Determine the [x, y] coordinate at the center of the cell enclosing the given text.  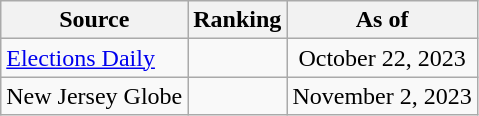
Elections Daily [94, 58]
As of [382, 20]
Ranking [238, 20]
New Jersey Globe [94, 96]
November 2, 2023 [382, 96]
October 22, 2023 [382, 58]
Source [94, 20]
